For the text-containing cell, return its midpoint in [X, Y] coordinate format. 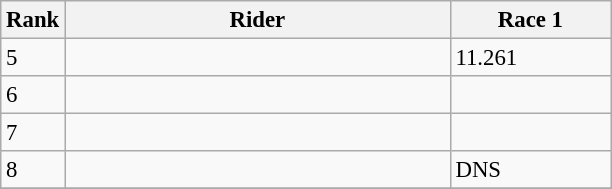
6 [33, 95]
Race 1 [530, 20]
5 [33, 58]
11.261 [530, 58]
Rank [33, 20]
Rider [258, 20]
7 [33, 133]
DNS [530, 170]
8 [33, 170]
